Determine the [X, Y] coordinate at the center of the cell enclosing the given text.  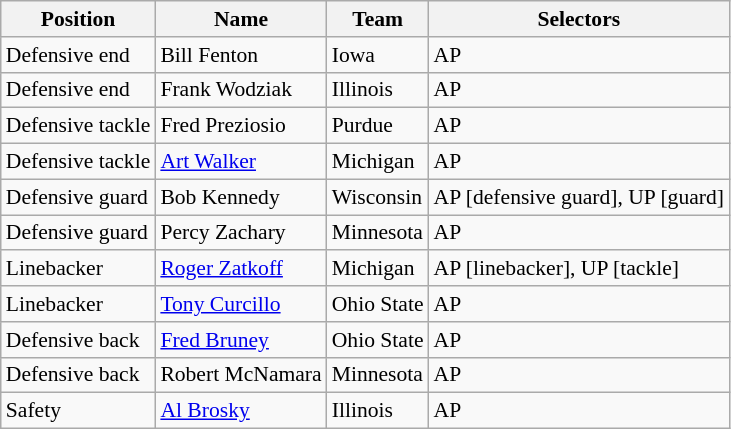
Robert McNamara [240, 375]
Frank Wodziak [240, 90]
Name [240, 19]
AP [linebacker], UP [tackle] [579, 269]
Tony Curcillo [240, 304]
Bill Fenton [240, 55]
Art Walker [240, 162]
Team [378, 19]
AP [defensive guard], UP [guard] [579, 197]
Percy Zachary [240, 233]
Selectors [579, 19]
Fred Bruney [240, 340]
Wisconsin [378, 197]
Roger Zatkoff [240, 269]
Bob Kennedy [240, 197]
Al Brosky [240, 411]
Position [78, 19]
Fred Preziosio [240, 126]
Purdue [378, 126]
Safety [78, 411]
Iowa [378, 55]
